Capture the cell that displays the provided text and extract its (X, Y) central coordinate. 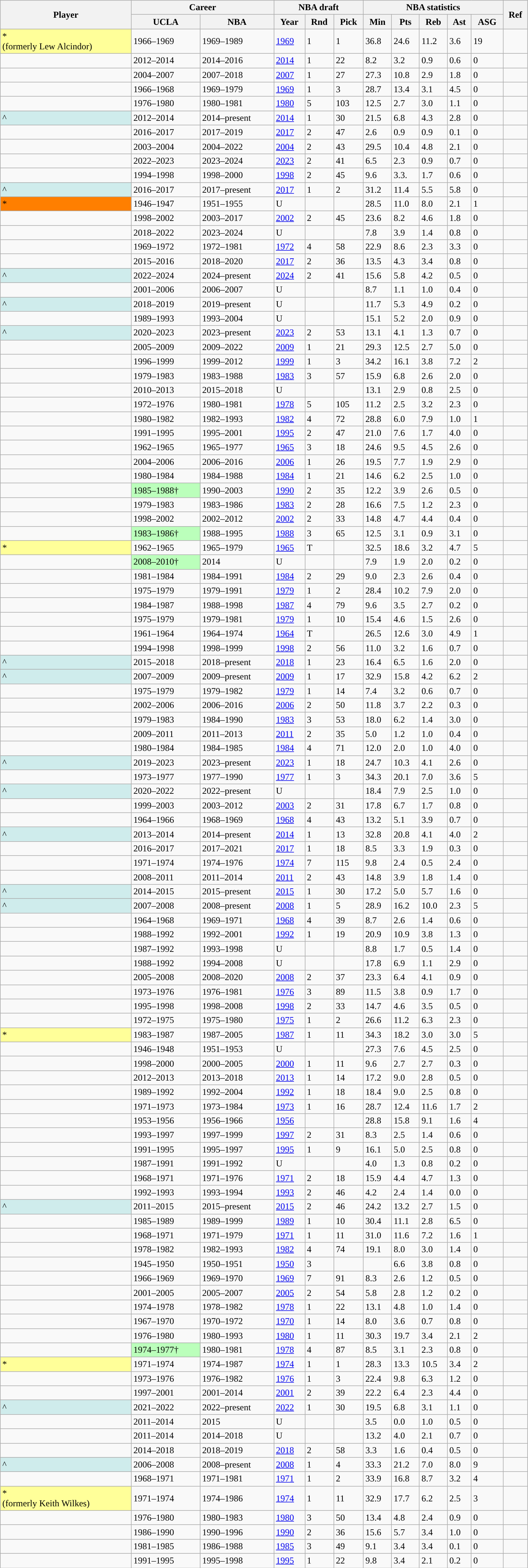
1974–1978 (166, 1307)
2017–2021 (237, 848)
16.2 (405, 906)
2022–2024 (166, 276)
30.4 (378, 1221)
1985–1989 (166, 1221)
2015–2016 (166, 261)
1993 (289, 1192)
1970–1972 (237, 1321)
54 (348, 1292)
1999–2012 (237, 361)
2009–2022 (237, 347)
1979–1982 (237, 691)
ASG (487, 22)
23 (348, 662)
12.6 (405, 633)
12.2 (378, 490)
1969–1970 (237, 1278)
1989–1992 (166, 1092)
10.5 (433, 1364)
10.9 (405, 935)
10.0 (433, 906)
1995–1997 (237, 1149)
23.3 (378, 977)
1980–1982 (166, 419)
28.3 (378, 1364)
1956–1966 (237, 1121)
16.6 (378, 505)
1968–1969 (237, 820)
Career (202, 8)
28.9 (378, 906)
1950–1951 (237, 1264)
37 (348, 977)
1997–1999 (237, 1135)
21.5 (378, 118)
26 (348, 462)
1973 (289, 1106)
11.8 (378, 705)
33.3 (378, 1464)
1972 (289, 247)
5.2 (405, 318)
1998–2008 (237, 1006)
1993–1997 (166, 1135)
1971–1976 (237, 1178)
1956 (289, 1121)
2003–2017 (237, 218)
1993–1994 (237, 1192)
18.0 (378, 720)
28.5 (378, 204)
2006–2007 (237, 290)
10.2 (405, 591)
2000 (289, 1063)
1976–1982 (237, 1379)
1998–1999 (237, 648)
1964–1968 (166, 920)
26.6 (378, 1020)
2021–2022 (166, 1407)
2008–2010† (166, 562)
NBA draft (319, 8)
2019–present (237, 304)
29.5 (378, 146)
1971–1979 (237, 1235)
49 (348, 1546)
1964–1974 (237, 633)
13 (348, 834)
24.2 (378, 1207)
71 (348, 748)
1974–1977† (166, 1350)
7.4 (378, 691)
6.9 (405, 963)
1987–1992 (166, 949)
2017–2019 (237, 132)
1984–1987 (166, 605)
1983–1987 (166, 1035)
30.3 (378, 1336)
2006–2008 (166, 1464)
103 (348, 104)
32.5 (378, 548)
1980–1983 (237, 1518)
Min (378, 22)
2000–2005 (237, 1063)
115 (348, 863)
1985 (289, 1546)
34.2 (378, 361)
2024 (289, 276)
21.2 (405, 1464)
1972–1976 (166, 404)
1972–1981 (237, 247)
12.4 (405, 1106)
56 (348, 648)
14.6 (378, 476)
1990–2003 (237, 490)
1997–2001 (166, 1393)
1992–2004 (237, 1092)
1974–1976 (237, 863)
11.7 (378, 304)
2005–2008 (166, 977)
22.2 (378, 1393)
2013–2014 (166, 834)
1964–1966 (166, 820)
14.7 (378, 1006)
1981–1985 (166, 1546)
Ref (516, 15)
2001 (289, 1393)
Reb (433, 22)
10.4 (405, 146)
2004–2022 (237, 146)
18.6 (405, 548)
1993–1998 (237, 949)
1946–1947 (166, 204)
1985–1988† (166, 490)
1989–1999 (237, 1221)
2.2 (433, 705)
3.3. (405, 175)
1981–1984 (166, 576)
1966–1968 (166, 89)
1988 (289, 533)
1984–1991 (237, 576)
1992–2001 (237, 935)
2017–present (237, 189)
2020–2022 (166, 791)
12.0 (378, 748)
2012–2013 (166, 1078)
28 (348, 505)
2018–present (237, 662)
2007–2009 (166, 677)
2007 (289, 75)
1964 (289, 633)
1945–1950 (166, 1264)
6.6 (405, 1264)
20.9 (378, 935)
1984–1985 (237, 748)
15.4 (378, 619)
Pts (405, 22)
1987–1991 (166, 1164)
1997 (289, 1135)
1971–1981 (237, 1479)
3.7 (405, 705)
91 (348, 1278)
20.8 (405, 834)
79 (348, 605)
1999–2003 (166, 805)
7.7 (405, 462)
2020–2023 (166, 333)
1971–1973 (166, 1106)
2014–2015 (166, 892)
13.3 (405, 1364)
Pick (348, 22)
36.8 (378, 41)
21.0 (378, 433)
1983–1986 (237, 505)
2005 (289, 1292)
*(formerly Lew Alcindor) (66, 41)
1979–1991 (237, 591)
89 (348, 992)
29.3 (378, 347)
1946–1948 (166, 1049)
1984–1988 (237, 476)
8.6 (405, 247)
2003–2004 (166, 146)
1991–1992 (237, 1164)
1986–1990 (166, 1532)
31.0 (378, 1235)
2002–2006 (166, 705)
1990–1996 (237, 1532)
2010–2013 (166, 390)
20.1 (405, 777)
1983–1986† (166, 533)
1973–1984 (237, 1106)
5.1 (405, 820)
74 (348, 1250)
17.7 (405, 1498)
1984–1990 (237, 720)
24.7 (378, 763)
1993–2004 (237, 318)
2005–2009 (166, 347)
2003 (289, 805)
1967–1970 (166, 1321)
2002–2012 (237, 519)
NBA (237, 22)
26.5 (378, 633)
22.9 (378, 247)
5.3 (405, 304)
2011–2013 (237, 734)
28.4 (378, 591)
22.4 (378, 1379)
2007–2018 (237, 75)
65 (348, 533)
2018–2022 (166, 233)
2009–present (237, 677)
16.4 (378, 662)
1986–1988 (237, 1546)
31.2 (378, 189)
6.0 (405, 419)
1953–1956 (166, 1121)
1976–1981 (237, 992)
11.5 (378, 992)
15.1 (378, 318)
2013 (289, 1078)
1989 (289, 1221)
NBA statistics (434, 8)
11.1 (405, 1221)
1974–1987 (237, 1364)
1992–1993 (166, 1192)
1969–1989 (237, 41)
2001–2005 (166, 1292)
1999 (289, 361)
32.8 (378, 834)
1995–2001 (237, 433)
2024–present (237, 276)
2004 (289, 146)
19.1 (378, 1250)
7.8 (378, 233)
10.8 (405, 75)
1969–1979 (237, 89)
1965–1977 (237, 448)
1975–1980 (237, 1020)
29 (348, 576)
2011–2015 (166, 1207)
1996–1999 (166, 361)
2022–2023 (166, 161)
2004–2007 (166, 75)
1977 (289, 777)
Ast (459, 22)
2014–2016 (237, 61)
57 (348, 376)
5.5 (433, 189)
17 (348, 677)
2003–2012 (237, 805)
1969–1971 (237, 920)
1973–1977 (166, 777)
16 (348, 1106)
2009–2011 (166, 734)
1979–1981 (237, 619)
1994–2008 (237, 963)
1989–1993 (166, 318)
1975 (289, 1020)
1974–1986 (237, 1498)
1987–2005 (237, 1035)
2022 (289, 1407)
*(formerly Keith Wilkes) (66, 1498)
Player (66, 15)
Year (289, 22)
27 (348, 75)
1983–1988 (237, 376)
Rnd (319, 22)
1970 (289, 1321)
7.5 (405, 505)
23.6 (378, 218)
6.7 (405, 805)
2018–2020 (237, 261)
18.2 (405, 1035)
2007–2008 (166, 906)
9.5 (405, 448)
10.3 (405, 763)
1965–1979 (237, 548)
2005–2007 (237, 1292)
1977–1990 (237, 777)
33.9 (378, 1479)
1951–1953 (237, 1049)
2013–2018 (237, 1078)
1961–1964 (166, 633)
72 (348, 419)
1972–1975 (166, 1020)
2008–2020 (237, 977)
11.4 (405, 189)
1969–1972 (166, 247)
2004–2006 (166, 462)
16.8 (405, 1479)
13.5 (378, 261)
2008–2011 (166, 877)
1980–1993 (237, 1336)
UCLA (166, 22)
19.7 (405, 1336)
1988–1995 (237, 533)
2019–2023 (166, 763)
8.8 (378, 949)
105 (348, 404)
1951–1955 (237, 204)
2001–2014 (237, 1393)
2001–2006 (166, 290)
87 (348, 1350)
1988–1998 (237, 605)
1950 (289, 1264)
